Return [X, Y] of the center of cell containing provided text 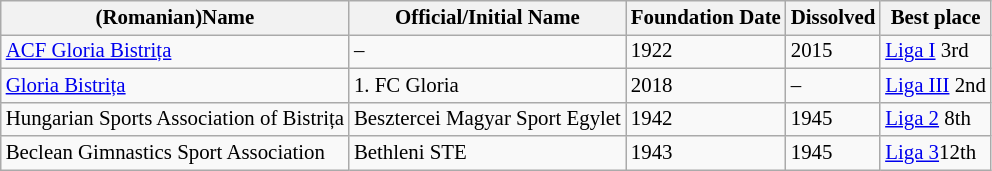
2018 [706, 85]
Best place [936, 18]
(Romanian)Name [175, 18]
ACF Gloria Bistrița [175, 51]
Foundation Date [706, 18]
1. FC Gloria [488, 85]
Liga 312th [936, 153]
1942 [706, 119]
Hungarian Sports Association of Bistrița [175, 119]
1922 [706, 51]
Liga 2 8th [936, 119]
1943 [706, 153]
Liga III 2nd [936, 85]
Liga I 3rd [936, 51]
Gloria Bistrița [175, 85]
Official/Initial Name [488, 18]
Bethleni STE [488, 153]
Dissolved [833, 18]
Besztercei Magyar Sport Egylet [488, 119]
2015 [833, 51]
Beclean Gimnastics Sport Association [175, 153]
